Search for the cell housing the specified text and yield its (X, Y) center coordinate. 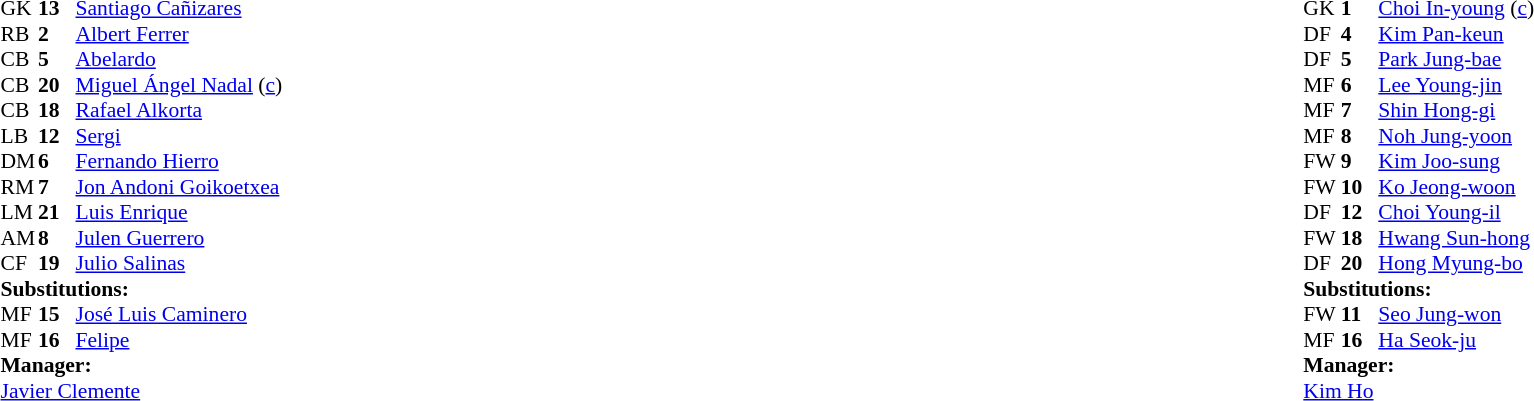
Albert Ferrer (180, 34)
LB (19, 136)
2 (57, 34)
Ko Jeong-woon (1456, 187)
Fernando Hierro (180, 161)
21 (57, 213)
Luis Enrique (180, 213)
José Luis Caminero (180, 315)
19 (57, 263)
Kim Pan-keun (1456, 34)
4 (1360, 34)
CF (19, 263)
Ha Seok-ju (1456, 340)
15 (57, 315)
Park Jung-bae (1456, 59)
Miguel Ángel Nadal (c) (180, 85)
Julen Guerrero (180, 238)
Hwang Sun-hong (1456, 238)
Hong Myung-bo (1456, 263)
AM (19, 238)
Lee Young-jin (1456, 85)
Felipe (180, 340)
Seo Jung-won (1456, 315)
RM (19, 187)
11 (1360, 315)
Kim Joo-sung (1456, 161)
Abelardo (180, 59)
LM (19, 213)
Shin Hong-gi (1456, 111)
DM (19, 161)
Choi Young-il (1456, 213)
Noh Jung-yoon (1456, 136)
Sergi (180, 136)
10 (1360, 187)
RB (19, 34)
9 (1360, 161)
Rafael Alkorta (180, 111)
Jon Andoni Goikoetxea (180, 187)
Julio Salinas (180, 263)
